Return the [x, y] coordinate for the center point of the cell that contains the specified text.  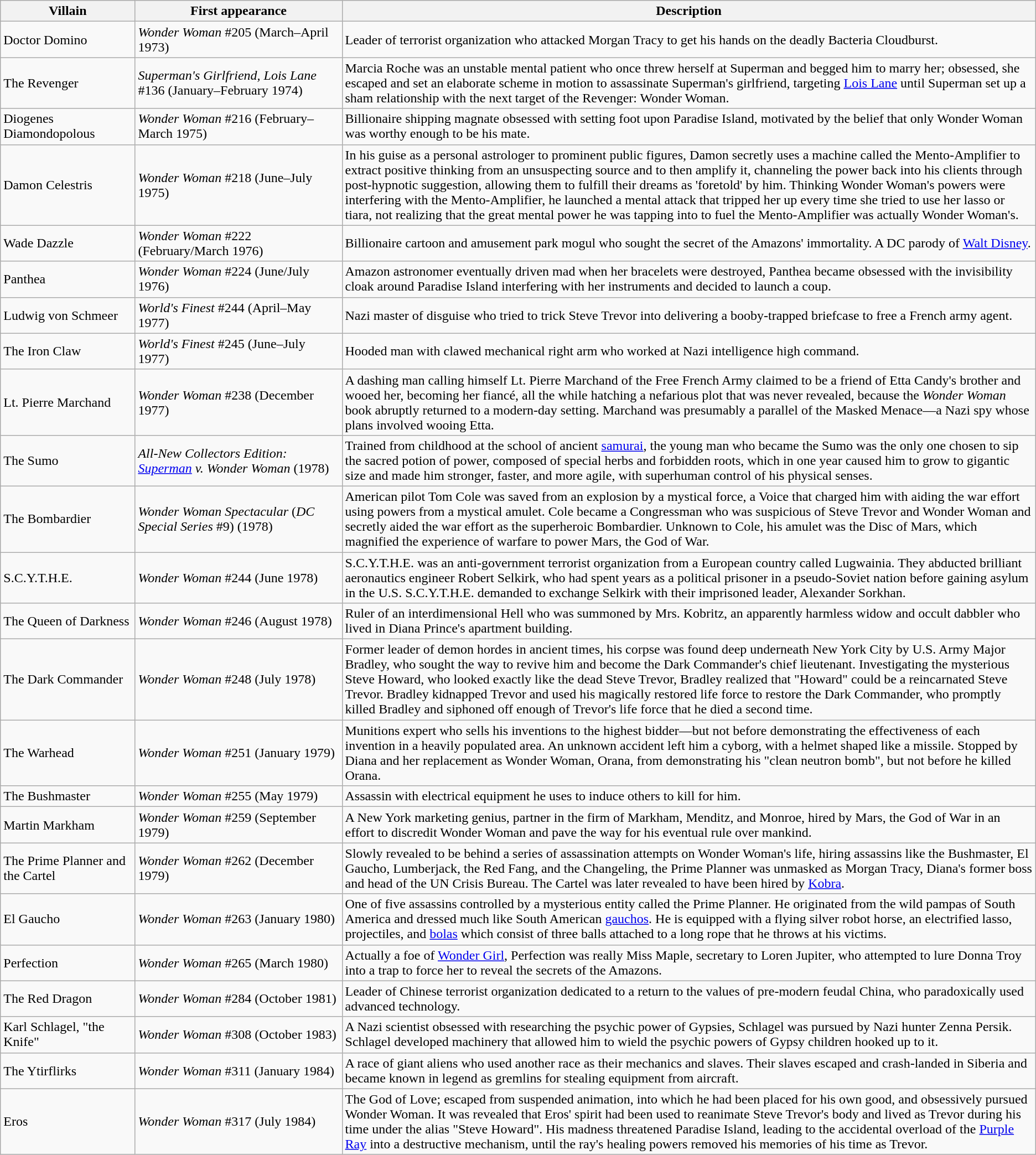
Wonder Woman #238 (December 1977) [239, 402]
Wonder Woman #218 (June–July 1975) [239, 185]
Wonder Woman #205 (March–April 1973) [239, 40]
Wonder Woman #308 (October 1983) [239, 1035]
Billionaire cartoon and amusement park mogul who sought the secret of the Amazons' immortality. A DC parody of Walt Disney. [688, 244]
Wonder Woman #262 (December 1979) [239, 868]
All-New Collectors Edition: Superman v. Wonder Woman (1978) [239, 460]
Wonder Woman #259 (September 1979) [239, 825]
Wonder Woman #222 (February/March 1976) [239, 244]
Superman's Girlfriend, Lois Lane #136 (January–February 1974) [239, 83]
Description [688, 11]
First appearance [239, 11]
Wonder Woman #263 (January 1980) [239, 919]
Wonder Woman #265 (March 1980) [239, 963]
World's Finest #245 (June–July 1977) [239, 351]
Perfection [68, 963]
Wonder Woman #317 (July 1984) [239, 1121]
Nazi master of disguise who tried to trick Steve Trevor into delivering a booby-trapped briefcase to free a French army agent. [688, 315]
Karl Schlagel, "the Knife" [68, 1035]
Wonder Woman #244 (June 1978) [239, 578]
Wonder Woman Spectacular (DC Special Series #9) (1978) [239, 519]
El Gaucho [68, 919]
Wonder Woman #216 (February–March 1975) [239, 126]
Hooded man with clawed mechanical right arm who worked at Nazi intelligence high command. [688, 351]
Ludwig von Schmeer [68, 315]
The Bombardier [68, 519]
Panthea [68, 279]
S.C.Y.T.H.E. [68, 578]
The Warhead [68, 753]
Wade Dazzle [68, 244]
Damon Celestris [68, 185]
Doctor Domino [68, 40]
Wonder Woman #246 (August 1978) [239, 621]
Wonder Woman #284 (October 1981) [239, 998]
The Iron Claw [68, 351]
Wonder Woman #255 (May 1979) [239, 796]
The Red Dragon [68, 998]
Wonder Woman #224 (June/July 1976) [239, 279]
World's Finest #244 (April–May 1977) [239, 315]
Villain [68, 11]
Diogenes Diamondopolous [68, 126]
Lt. Pierre Marchand [68, 402]
Assassin with electrical equipment he uses to induce others to kill for him. [688, 796]
Leader of terrorist organization who attacked Morgan Tracy to get his hands on the deadly Bacteria Cloudburst. [688, 40]
Leader of Chinese terrorist organization dedicated to a return to the values of pre-modern feudal China, who paradoxically used advanced technology. [688, 998]
The Bushmaster [68, 796]
Wonder Woman #251 (January 1979) [239, 753]
Wonder Woman #248 (July 1978) [239, 680]
The Dark Commander [68, 680]
The Prime Planner and the Cartel [68, 868]
Eros [68, 1121]
The Sumo [68, 460]
The Ytirflirks [68, 1070]
Martin Markham [68, 825]
The Revenger [68, 83]
The Queen of Darkness [68, 621]
Wonder Woman #311 (January 1984) [239, 1070]
